Extract the [X, Y] coordinate from the center of the cell holding the provided text.  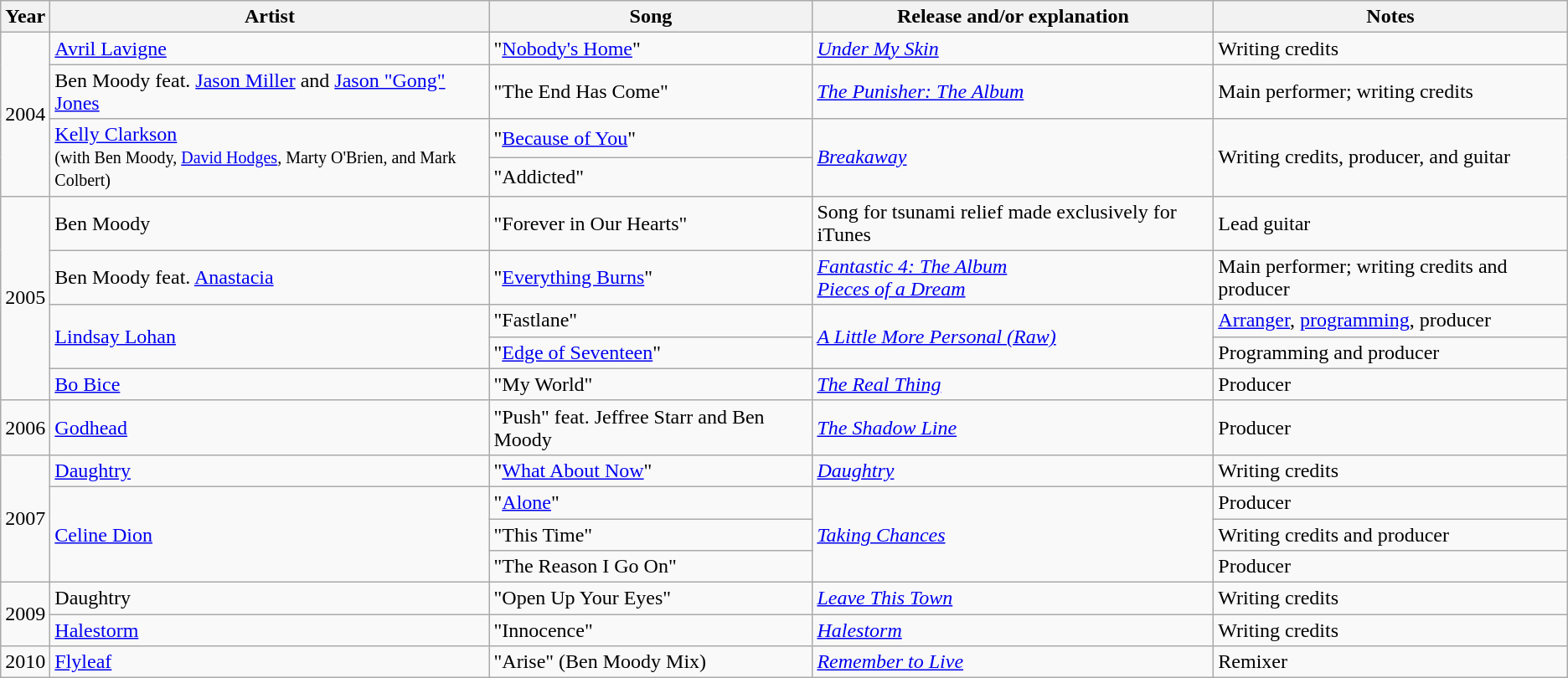
Song for tsunami relief made exclusively for iTunes [1014, 223]
2007 [25, 518]
Breakaway [1014, 157]
Notes [1390, 17]
Ben Moody feat. Anastacia [270, 278]
"The Reason I Go On" [651, 567]
2010 [25, 662]
Lead guitar [1390, 223]
Remember to Live [1014, 662]
Writing credits and producer [1390, 535]
The Punisher: The Album [1014, 92]
"Fastlane" [651, 321]
Programming and producer [1390, 352]
Ben Moody [270, 223]
A Little More Personal (Raw) [1014, 336]
Bo Bice [270, 384]
"Open Up Your Eyes" [651, 598]
2006 [25, 427]
Writing credits, producer, and guitar [1390, 157]
Artist [270, 17]
Under My Skin [1014, 49]
Main performer; writing credits [1390, 92]
"Innocence" [651, 630]
Remixer [1390, 662]
Godhead [270, 427]
Flyleaf [270, 662]
2009 [25, 614]
"My World" [651, 384]
2004 [25, 114]
"Nobody's Home" [651, 49]
Taking Chances [1014, 534]
"Addicted" [651, 177]
Fantastic 4: The AlbumPieces of a Dream [1014, 278]
"Because of You" [651, 138]
Leave This Town [1014, 598]
Release and/or explanation [1014, 17]
Lindsay Lohan [270, 336]
Ben Moody feat. Jason Miller and Jason "Gong" Jones [270, 92]
"Everything Burns" [651, 278]
"Edge of Seventeen" [651, 352]
"This Time" [651, 535]
Main performer; writing credits and producer [1390, 278]
Year [25, 17]
"What About Now" [651, 470]
2005 [25, 298]
Celine Dion [270, 534]
"The End Has Come" [651, 92]
Arranger, programming, producer [1390, 321]
"Alone" [651, 502]
The Shadow Line [1014, 427]
Avril Lavigne [270, 49]
"Forever in Our Hearts" [651, 223]
Song [651, 17]
"Push" feat. Jeffree Starr and Ben Moody [651, 427]
Kelly Clarkson (with Ben Moody, David Hodges, Marty O'Brien, and Mark Colbert) [270, 157]
The Real Thing [1014, 384]
"Arise" (Ben Moody Mix) [651, 662]
